Find where the given text appears and provide that cell's center as [x, y] coordinate. 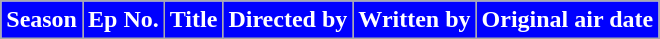
Original air date [568, 20]
Title [194, 20]
Directed by [288, 20]
Ep No. [123, 20]
Written by [414, 20]
Season [42, 20]
